Return the [x, y] coordinate for the center point of the cell that contains the specified text.  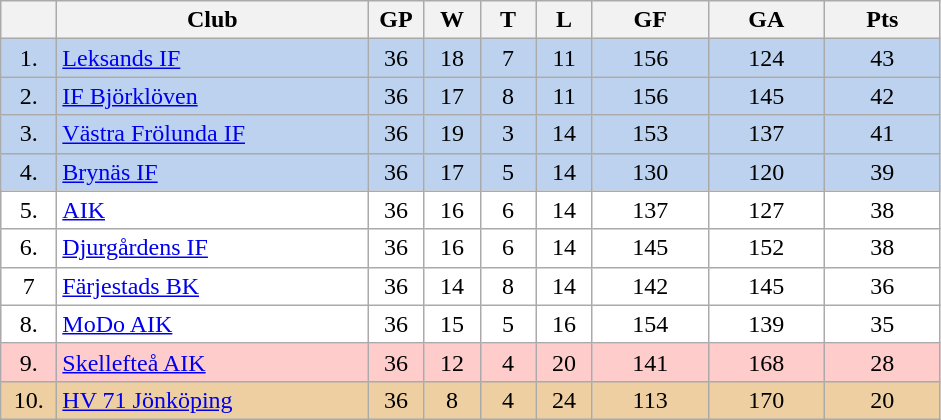
12 [452, 362]
139 [766, 324]
Brynäs IF [212, 172]
Pts [882, 20]
3. [29, 134]
142 [650, 286]
120 [766, 172]
Djurgårdens IF [212, 248]
15 [452, 324]
L [564, 20]
39 [882, 172]
HV 71 Jönköping [212, 400]
127 [766, 210]
42 [882, 96]
141 [650, 362]
28 [882, 362]
3 [508, 134]
IF Björklöven [212, 96]
113 [650, 400]
153 [650, 134]
124 [766, 58]
9. [29, 362]
Färjestads BK [212, 286]
18 [452, 58]
168 [766, 362]
41 [882, 134]
GP [396, 20]
19 [452, 134]
T [508, 20]
W [452, 20]
6. [29, 248]
Västra Frölunda IF [212, 134]
24 [564, 400]
10. [29, 400]
Skellefteå AIK [212, 362]
170 [766, 400]
1. [29, 58]
154 [650, 324]
35 [882, 324]
5. [29, 210]
8. [29, 324]
GF [650, 20]
Leksands IF [212, 58]
43 [882, 58]
Club [212, 20]
130 [650, 172]
152 [766, 248]
4. [29, 172]
2. [29, 96]
GA [766, 20]
AIK [212, 210]
MoDo AIK [212, 324]
